Capture the cell that displays the provided text and extract its (X, Y) central coordinate. 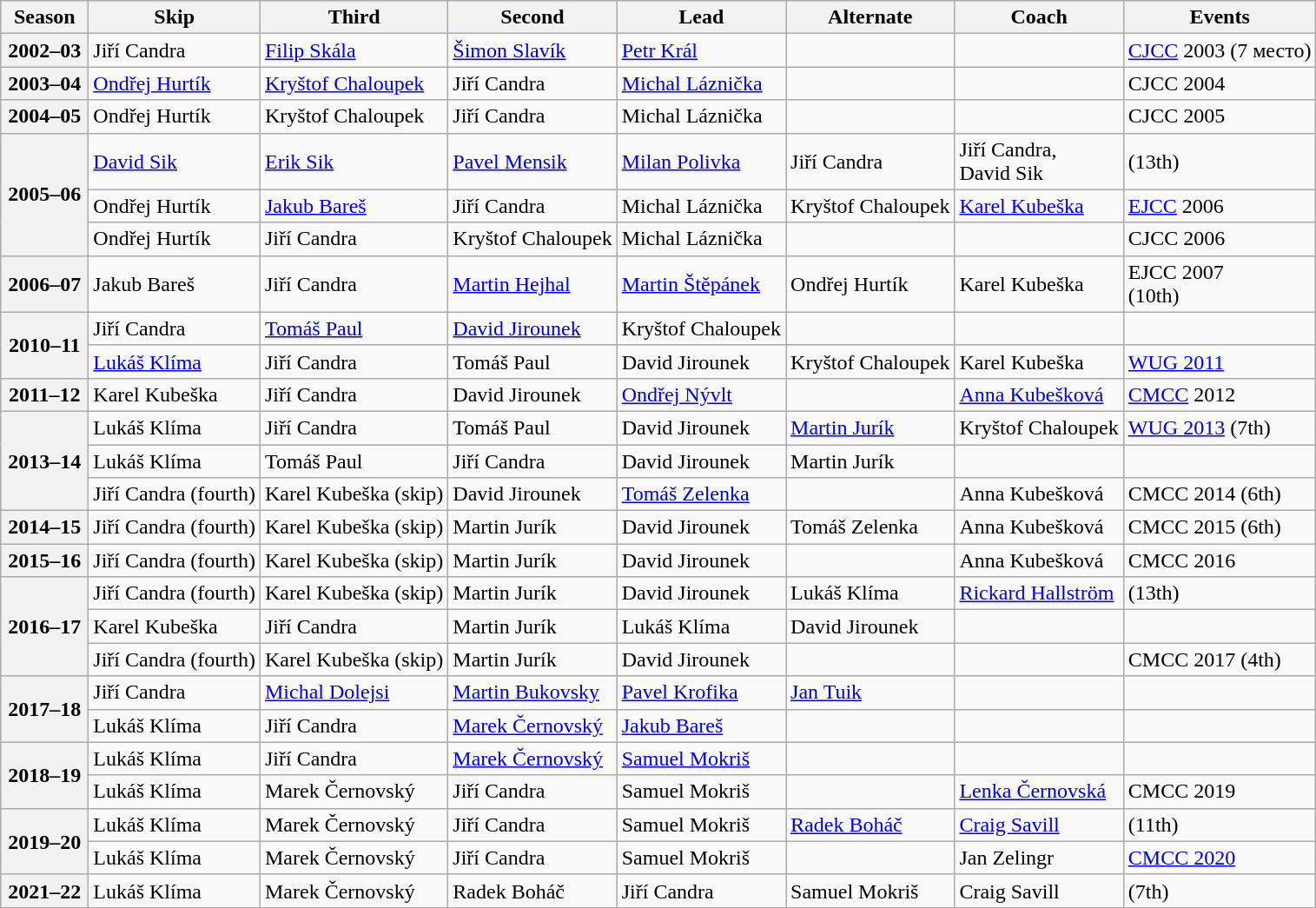
Lenka Černovská (1039, 792)
Jan Tuik (870, 693)
EJCC 2007 (10th) (1220, 283)
Coach (1039, 17)
CMCC 2016 (1220, 560)
2005–06 (45, 195)
(7th) (1220, 891)
Lead (701, 17)
CMCC 2015 (6th) (1220, 527)
Erik Sik (354, 162)
(11th) (1220, 825)
2017–18 (45, 709)
Jiří Candra,David Sik (1039, 162)
Second (532, 17)
EJCC 2006 (1220, 206)
CMCC 2012 (1220, 394)
2011–12 (45, 394)
CMCC 2019 (1220, 792)
Milan Polivka (701, 162)
WUG 2013 (7th) (1220, 427)
CJCC 2004 (1220, 83)
Skip (175, 17)
2015–16 (45, 560)
2021–22 (45, 891)
WUG 2011 (1220, 361)
2016–17 (45, 626)
CMCC 2014 (6th) (1220, 494)
Filip Skála (354, 50)
David Sik (175, 162)
2019–20 (45, 841)
CJCC 2003 (7 место) (1220, 50)
2018–19 (45, 775)
CJCC 2005 (1220, 116)
Petr Král (701, 50)
Pavel Krofika (701, 693)
2014–15 (45, 527)
Martin Hejhal (532, 283)
2006–07 (45, 283)
2003–04 (45, 83)
Third (354, 17)
Martin Bukovsky (532, 693)
Michal Dolejsi (354, 693)
2002–03 (45, 50)
Season (45, 17)
Jan Zelingr (1039, 858)
Martin Štěpánek (701, 283)
CMCC 2020 (1220, 858)
Pavel Mensik (532, 162)
Ondřej Nývlt (701, 394)
2010–11 (45, 345)
CMCC 2017 (4th) (1220, 659)
2004–05 (45, 116)
Events (1220, 17)
Šimon Slavík (532, 50)
CJCC 2006 (1220, 239)
2013–14 (45, 461)
Rickard Hallström (1039, 593)
Alternate (870, 17)
